Return the [x, y] coordinate for the center point of the cell that contains the specified text.  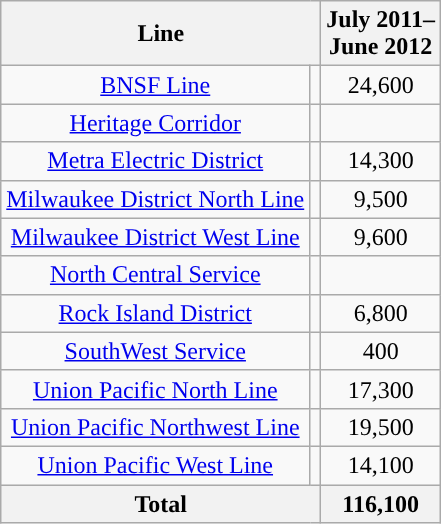
Heritage Corridor [156, 123]
SouthWest Service [156, 351]
6,800 [381, 313]
9,500 [381, 199]
Union Pacific North Line [156, 389]
Union Pacific West Line [156, 465]
Milwaukee District North Line [156, 199]
116,100 [381, 503]
14,300 [381, 161]
Line [161, 34]
400 [381, 351]
9,600 [381, 237]
North Central Service [156, 275]
14,100 [381, 465]
July 2011–June 2012 [381, 34]
Union Pacific Northwest Line [156, 427]
Rock Island District [156, 313]
Milwaukee District West Line [156, 237]
24,600 [381, 85]
19,500 [381, 427]
17,300 [381, 389]
BNSF Line [156, 85]
Metra Electric District [156, 161]
Total [161, 503]
